Scan for the cell matching the given text and deliver its [X, Y] coordinate at center. 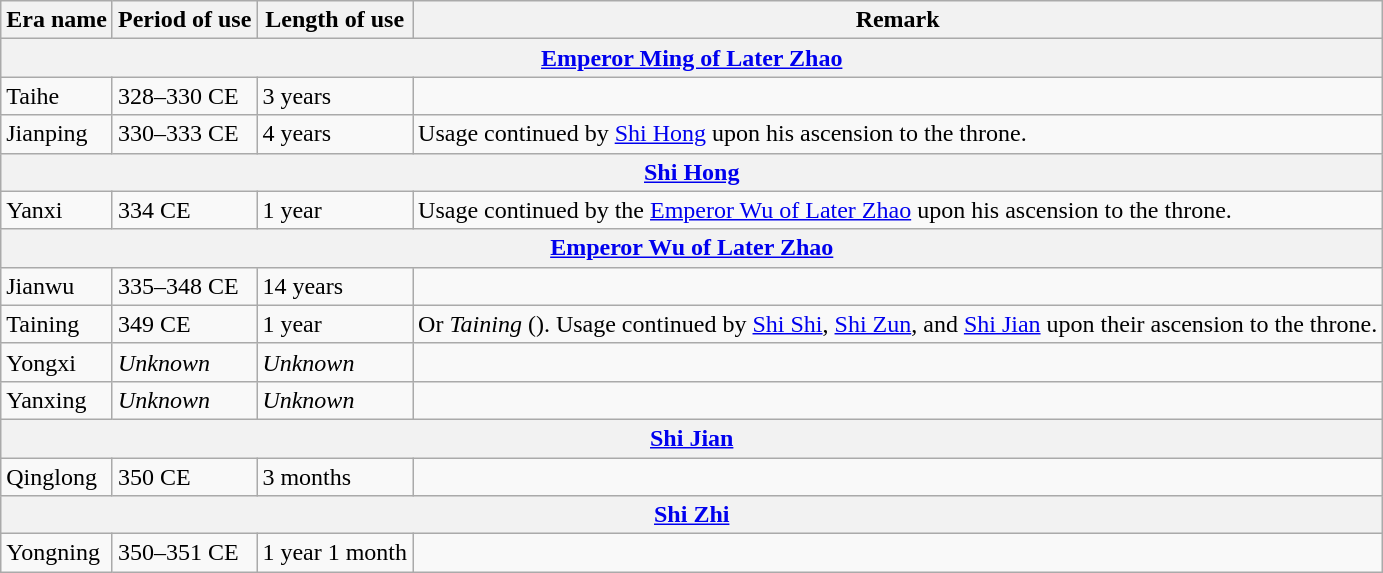
330–333 CE [184, 134]
Taining [57, 324]
Jianwu [57, 286]
Usage continued by the Emperor Wu of Later Zhao upon his ascension to the throne. [898, 210]
Shi Jian [692, 438]
334 CE [184, 210]
Length of use [335, 20]
Jianping [57, 134]
Usage continued by Shi Hong upon his ascension to the throne. [898, 134]
Shi Hong [692, 172]
Period of use [184, 20]
3 years [335, 96]
Yongning [57, 553]
4 years [335, 134]
Era name [57, 20]
Or Taining (). Usage continued by Shi Shi, Shi Zun, and Shi Jian upon their ascension to the throne. [898, 324]
328–330 CE [184, 96]
350 CE [184, 477]
14 years [335, 286]
Emperor Wu of Later Zhao [692, 248]
3 months [335, 477]
350–351 CE [184, 553]
1 year 1 month [335, 553]
Remark [898, 20]
Yongxi [57, 362]
349 CE [184, 324]
Qinglong [57, 477]
Taihe [57, 96]
Shi Zhi [692, 515]
Yanxi [57, 210]
Emperor Ming of Later Zhao [692, 58]
335–348 CE [184, 286]
Yanxing [57, 400]
